Find where the given text appears and provide that cell's center as [X, Y] coordinate. 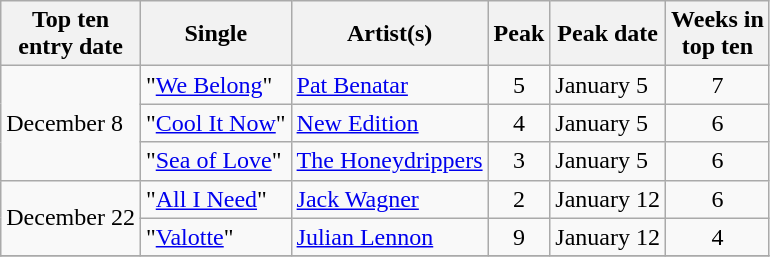
7 [718, 85]
9 [519, 237]
Single [216, 34]
Peak date [608, 34]
December 8 [71, 123]
Pat Benatar [390, 85]
Weeks intop ten [718, 34]
5 [519, 85]
December 22 [71, 218]
"Valotte" [216, 237]
Peak [519, 34]
"Cool It Now" [216, 123]
Julian Lennon [390, 237]
Jack Wagner [390, 199]
New Edition [390, 123]
3 [519, 161]
The Honeydrippers [390, 161]
Top tenentry date [71, 34]
"All I Need" [216, 199]
Artist(s) [390, 34]
"We Belong" [216, 85]
2 [519, 199]
"Sea of Love" [216, 161]
